Locate the cell with the specified text and output its (X, Y) center coordinate. 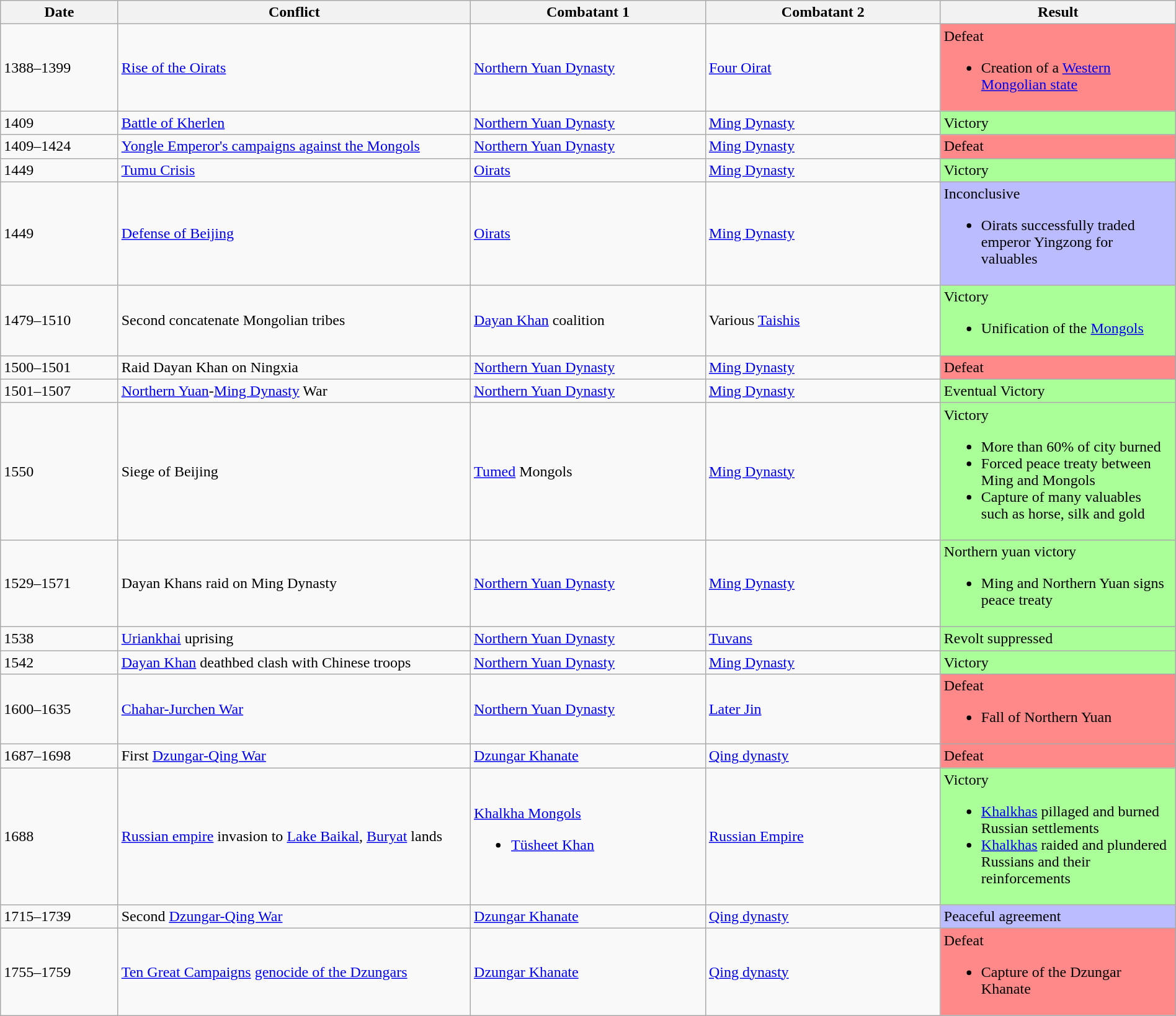
1550 (60, 471)
Battle of Kherlen (294, 123)
1409–1424 (60, 146)
Northern yuan victoryMing and Northern Yuan signs peace treaty (1058, 583)
Ten Great Campaigns genocide of the Dzungars (294, 972)
1501–1507 (60, 391)
Defense of Beijing (294, 233)
Rise of the Oirats (294, 68)
1409 (60, 123)
Tuvans (822, 638)
Eventual Victory (1058, 391)
First Dzungar-Qing War (294, 756)
Date (60, 12)
Second Dzungar-Qing War (294, 917)
Russian Empire (822, 836)
Northern Yuan-Ming Dynasty War (294, 391)
Revolt suppressed (1058, 638)
1688 (60, 836)
1479–1510 (60, 320)
DefeatCreation of a Western Mongolian state (1058, 68)
Later Jin (822, 710)
Dayan Khan deathbed clash with Chinese troops (294, 662)
Result (1058, 12)
VictoryKhalkhas pillaged and burned Russian settlementsKhalkhas raided and plundered Russians and their reinforcements (1058, 836)
Conflict (294, 12)
Tumu Crisis (294, 170)
Khalkha MongolsTüsheet Khan (588, 836)
VictoryUnification of the Mongols (1058, 320)
Four Oirat (822, 68)
Siege of Beijing (294, 471)
InconclusiveOirats successfully traded emperor Yingzong for valuables (1058, 233)
1500–1501 (60, 367)
1600–1635 (60, 710)
Dayan Khan coalition (588, 320)
1687–1698 (60, 756)
1538 (60, 638)
Chahar-Jurchen War (294, 710)
Yongle Emperor's campaigns against the Mongols (294, 146)
DefeatCapture of the Dzungar Khanate (1058, 972)
1529–1571 (60, 583)
Second concatenate Mongolian tribes (294, 320)
1542 (60, 662)
Combatant 1 (588, 12)
Uriankhai uprising (294, 638)
Dayan Khans raid on Ming Dynasty (294, 583)
Raid Dayan Khan on Ningxia (294, 367)
1388–1399 (60, 68)
Peaceful agreement (1058, 917)
1755–1759 (60, 972)
1715–1739 (60, 917)
VictoryMore than 60% of city burnedForced peace treaty between Ming and MongolsCapture of many valuables such as horse, silk and gold (1058, 471)
Tumed Mongols (588, 471)
Combatant 2 (822, 12)
Various Taishis (822, 320)
DefeatFall of Northern Yuan (1058, 710)
Russian empire invasion to Lake Baikal, Buryat lands (294, 836)
